Determine the [X, Y] coordinate at the center of the cell enclosing the given text.  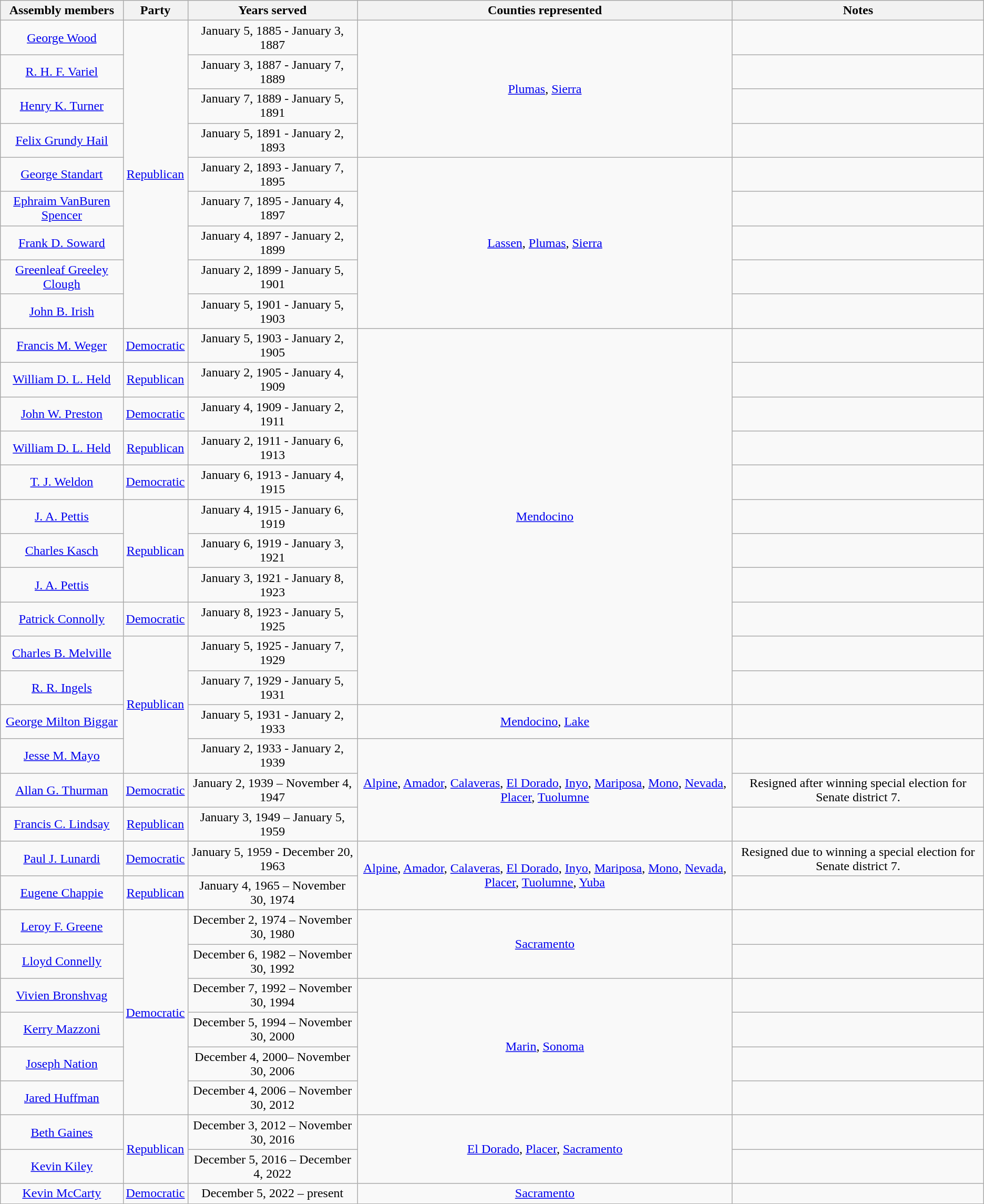
Kerry Mazzoni [62, 1029]
Years served [272, 11]
January 4, 1915 - January 6, 1919 [272, 516]
Plumas, Sierra [545, 89]
Charles Kasch [62, 551]
Kevin Kiley [62, 1166]
Francis M. Weger [62, 345]
January 5, 1901 - January 5, 1903 [272, 311]
Frank D. Soward [62, 243]
December 5, 1994 – November 30, 2000 [272, 1029]
January 4, 1965 – November 30, 1974 [272, 893]
Leroy F. Greene [62, 926]
January 6, 1919 - January 3, 1921 [272, 551]
January 3, 1887 - January 7, 1889 [272, 72]
Alpine, Amador, Calaveras, El Dorado, Inyo, Mariposa, Mono, Nevada, Placer, Tuolumne [545, 790]
January 5, 1931 - January 2, 1933 [272, 721]
Vivien Bronshvag [62, 996]
Counties represented [545, 11]
January 3, 1921 - January 8, 1923 [272, 585]
December 4, 2000– November 30, 2006 [272, 1064]
Lloyd Connelly [62, 961]
Party [156, 11]
Allan G. Thurman [62, 790]
R. R. Ingels [62, 688]
December 6, 1982 – November 30, 1992 [272, 961]
December 3, 2012 – November 30, 2016 [272, 1132]
John B. Irish [62, 311]
January 2, 1939 – November 4, 1947 [272, 790]
January 7, 1895 - January 4, 1897 [272, 208]
Alpine, Amador, Calaveras, El Dorado, Inyo, Mariposa, Mono, Nevada, Placer, Tuolumne, Yuba [545, 875]
George Standart [62, 175]
January 5, 1959 - December 20, 1963 [272, 858]
Marin, Sonoma [545, 1047]
January 5, 1891 - January 2, 1893 [272, 140]
Felix Grundy Hail [62, 140]
January 4, 1909 - January 2, 1911 [272, 413]
Assembly members [62, 11]
January 2, 1911 - January 6, 1913 [272, 448]
Eugene Chappie [62, 893]
Lassen, Plumas, Sierra [545, 243]
R. H. F. Variel [62, 72]
Patrick Connolly [62, 619]
Resigned due to winning a special election for Senate district 7. [858, 858]
January 2, 1899 - January 5, 1901 [272, 277]
Paul J. Lunardi [62, 858]
Jared Huffman [62, 1098]
Kevin McCarty [62, 1193]
January 2, 1905 - January 4, 1909 [272, 380]
El Dorado, Placer, Sacramento [545, 1149]
Francis C. Lindsay [62, 824]
January 3, 1949 – January 5, 1959 [272, 824]
December 5, 2016 – December 4, 2022 [272, 1166]
Joseph Nation [62, 1064]
Charles B. Melville [62, 653]
January 5, 1885 - January 3, 1887 [272, 38]
Ephraim VanBuren Spencer [62, 208]
January 2, 1893 - January 7, 1895 [272, 175]
December 7, 1992 – November 30, 1994 [272, 996]
Greenleaf Greeley Clough [62, 277]
Henry K. Turner [62, 106]
December 4, 2006 – November 30, 2012 [272, 1098]
Beth Gaines [62, 1132]
January 8, 1923 - January 5, 1925 [272, 619]
January 7, 1889 - January 5, 1891 [272, 106]
January 7, 1929 - January 5, 1931 [272, 688]
Jesse M. Mayo [62, 756]
January 5, 1925 - January 7, 1929 [272, 653]
January 2, 1933 - January 2, 1939 [272, 756]
January 5, 1903 - January 2, 1905 [272, 345]
January 4, 1897 - January 2, 1899 [272, 243]
January 6, 1913 - January 4, 1915 [272, 483]
December 5, 2022 – present [272, 1193]
John W. Preston [62, 413]
George Wood [62, 38]
December 2, 1974 – November 30, 1980 [272, 926]
George Milton Biggar [62, 721]
Resigned after winning special election for Senate district 7. [858, 790]
Mendocino, Lake [545, 721]
Mendocino [545, 516]
T. J. Weldon [62, 483]
Notes [858, 11]
